Identify which cell holds the provided text, then report its (X, Y) central coordinate. 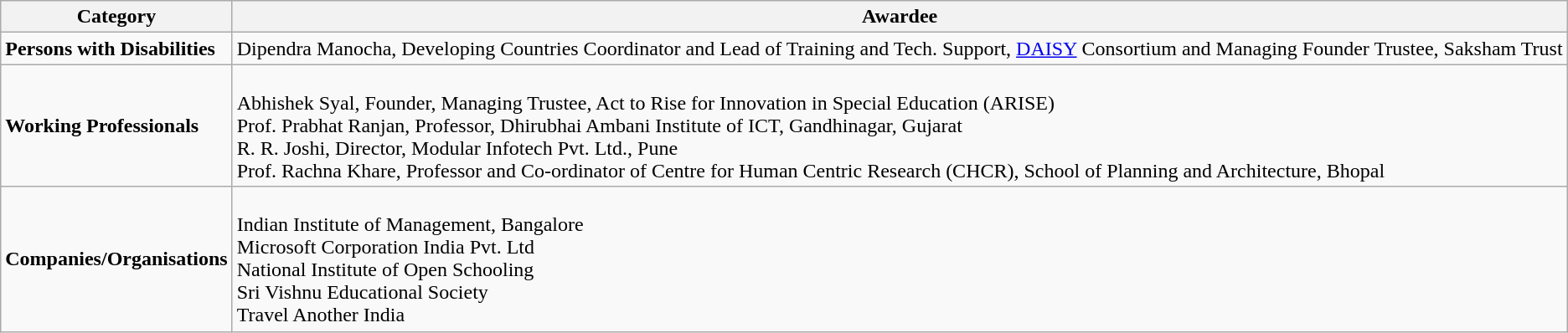
Working Professionals (116, 126)
Awardee (900, 17)
Companies/Organisations (116, 259)
Category (116, 17)
Persons with Disabilities (116, 49)
